Provide the [X, Y] coordinate of the cell's center where the given text is located.  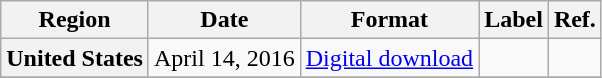
Ref. [574, 20]
April 14, 2016 [224, 58]
United States [75, 58]
Format [389, 20]
Date [224, 20]
Region [75, 20]
Digital download [389, 58]
Label [514, 20]
